Search for the cell housing the specified text and yield its (x, y) center coordinate. 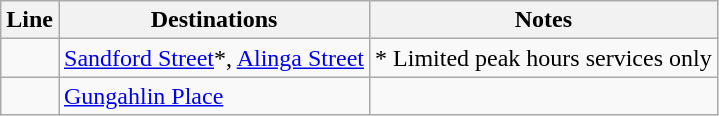
Gungahlin Place (214, 96)
* Limited peak hours services only (544, 58)
Destinations (214, 20)
Notes (544, 20)
Line (30, 20)
Sandford Street*, Alinga Street (214, 58)
